Return the [X, Y] coordinate for the center point of the cell that contains the specified text.  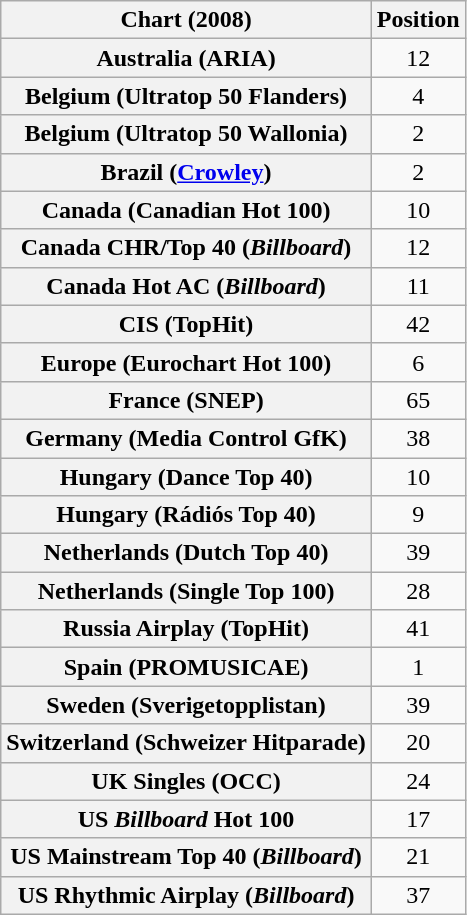
Canada CHR/Top 40 (Billboard) [186, 248]
Netherlands (Single Top 100) [186, 591]
Switzerland (Schweizer Hitparade) [186, 743]
Belgium (Ultratop 50 Wallonia) [186, 134]
9 [418, 515]
Australia (ARIA) [186, 58]
US Mainstream Top 40 (Billboard) [186, 857]
France (SNEP) [186, 400]
Europe (Eurochart Hot 100) [186, 362]
Netherlands (Dutch Top 40) [186, 553]
Position [418, 20]
28 [418, 591]
Spain (PROMUSICAE) [186, 667]
1 [418, 667]
US Rhythmic Airplay (Billboard) [186, 895]
UK Singles (OCC) [186, 781]
CIS (TopHit) [186, 324]
20 [418, 743]
42 [418, 324]
Canada Hot AC (Billboard) [186, 286]
Hungary (Rádiós Top 40) [186, 515]
17 [418, 819]
Russia Airplay (TopHit) [186, 629]
41 [418, 629]
Hungary (Dance Top 40) [186, 477]
24 [418, 781]
21 [418, 857]
65 [418, 400]
Sweden (Sverigetopplistan) [186, 705]
Germany (Media Control GfK) [186, 438]
Brazil (Crowley) [186, 172]
37 [418, 895]
4 [418, 96]
38 [418, 438]
Belgium (Ultratop 50 Flanders) [186, 96]
11 [418, 286]
US Billboard Hot 100 [186, 819]
6 [418, 362]
Canada (Canadian Hot 100) [186, 210]
Chart (2008) [186, 20]
